Return the (X, Y) coordinate for the center point of the cell that contains the specified text.  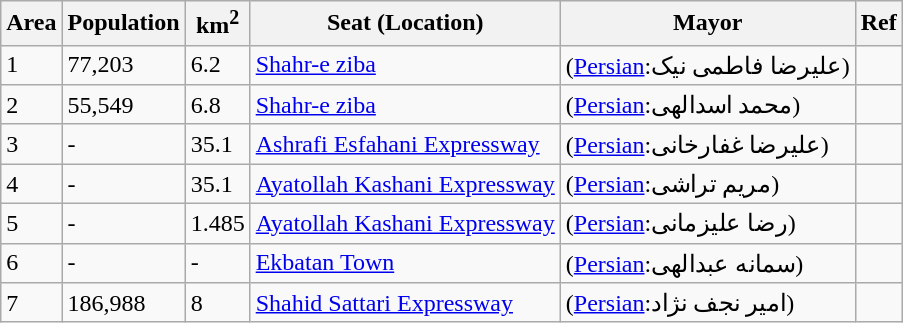
8 (218, 303)
Ashrafi Esfahani Expressway (405, 144)
6.8 (218, 105)
1 (32, 65)
(Persian:سمانه عبدالهی) (708, 263)
2 (32, 105)
Ekbatan Town (405, 263)
7 (32, 303)
Shahid Sattari Expressway (405, 303)
77,203 (124, 65)
Mayor (708, 24)
Population (124, 24)
(Persian:محمد اسدالهی) (708, 105)
(Persian:علیرضا فاطمی نیک) (708, 65)
Area (32, 24)
1.485 (218, 224)
km2 (218, 24)
186,988 (124, 303)
6 (32, 263)
(Persian:امیر نجف نژاد) (708, 303)
(Persian:علیرضا غفارخانی) (708, 144)
55,549 (124, 105)
3 (32, 144)
Seat (Location) (405, 24)
6.2 (218, 65)
5 (32, 224)
Ref (878, 24)
4 (32, 184)
(Persian:رضا علیزمانی) (708, 224)
(Persian:مریم تراشی) (708, 184)
